Identify which cell holds the provided text, then report its (x, y) central coordinate. 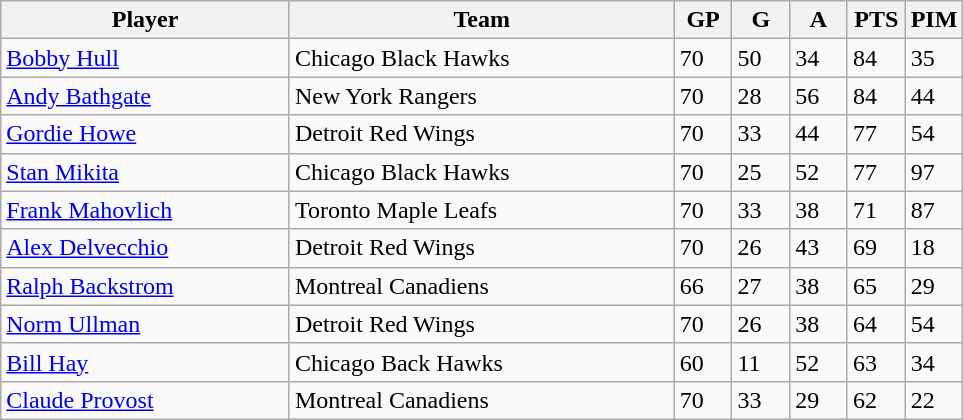
11 (761, 362)
50 (761, 58)
Frank Mahovlich (146, 210)
97 (934, 172)
43 (819, 248)
65 (876, 286)
Gordie Howe (146, 134)
Bobby Hull (146, 58)
27 (761, 286)
71 (876, 210)
63 (876, 362)
18 (934, 248)
35 (934, 58)
22 (934, 400)
Toronto Maple Leafs (482, 210)
A (819, 20)
New York Rangers (482, 96)
69 (876, 248)
56 (819, 96)
66 (703, 286)
Claude Provost (146, 400)
87 (934, 210)
Ralph Backstrom (146, 286)
Bill Hay (146, 362)
Andy Bathgate (146, 96)
Player (146, 20)
Alex Delvecchio (146, 248)
64 (876, 324)
G (761, 20)
GP (703, 20)
PIM (934, 20)
Chicago Back Hawks (482, 362)
Norm Ullman (146, 324)
25 (761, 172)
Stan Mikita (146, 172)
28 (761, 96)
62 (876, 400)
60 (703, 362)
Team (482, 20)
PTS (876, 20)
